Search for the cell housing the specified text and yield its [X, Y] center coordinate. 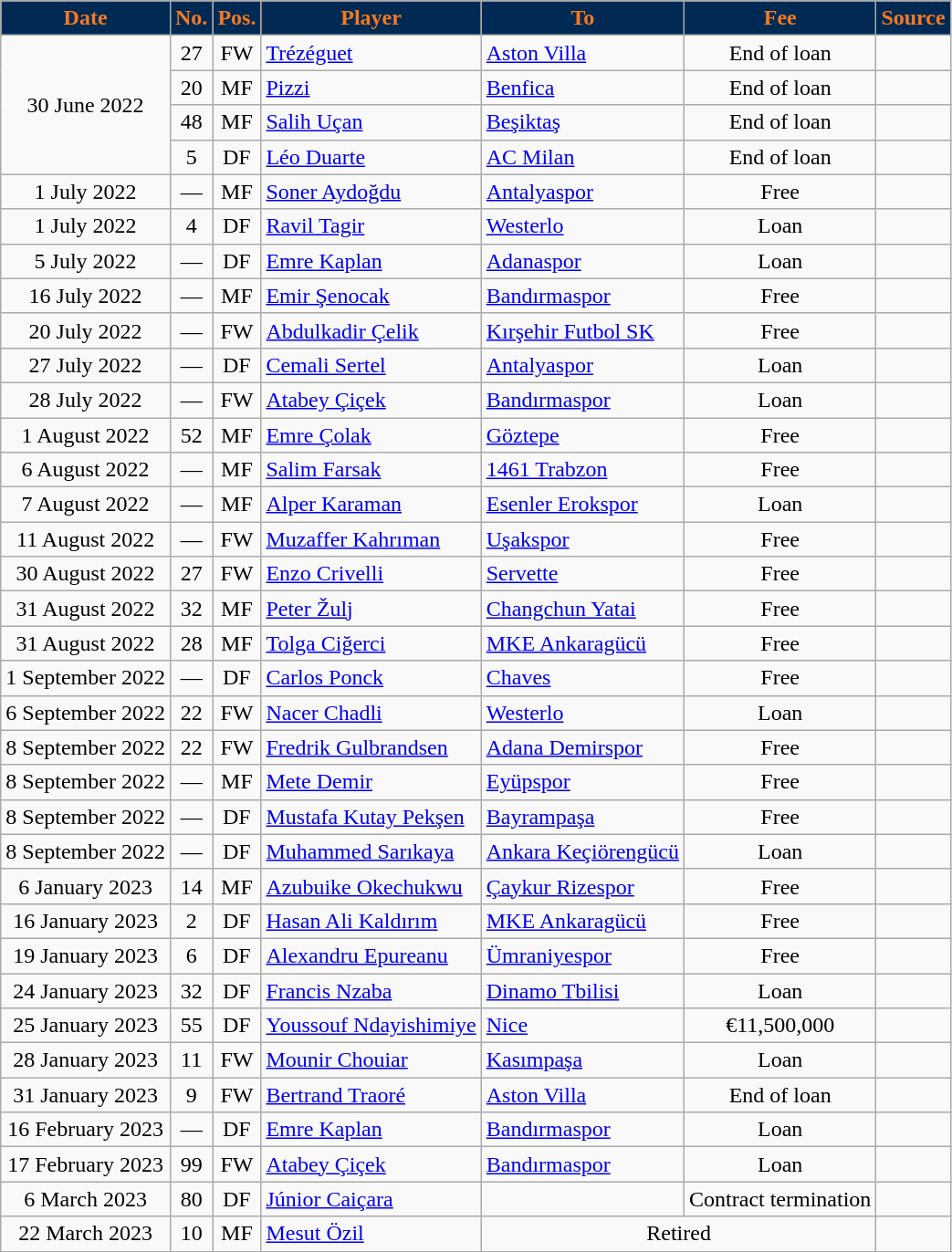
28 January 2023 [86, 1060]
Mete Demir [371, 782]
No. [191, 18]
Fee [780, 18]
Alper Karaman [371, 505]
Uşakspor [582, 539]
9 [191, 1095]
Muzaffer Kahrıman [371, 539]
Eyüpspor [582, 782]
Mesut Özil [371, 1234]
1461 Trabzon [582, 470]
7 August 2022 [86, 505]
Göztepe [582, 435]
Mustafa Kutay Pekşen [371, 817]
25 January 2023 [86, 1026]
Ümraniyespor [582, 955]
52 [191, 435]
Chaves [582, 678]
Date [86, 18]
30 August 2022 [86, 574]
Youssouf Ndayishimiye [371, 1026]
16 February 2023 [86, 1130]
Nacer Chadli [371, 713]
Bayrampaşa [582, 817]
6 [191, 955]
16 July 2022 [86, 296]
Retired [679, 1234]
4 [191, 226]
€11,500,000 [780, 1026]
16 January 2023 [86, 921]
Trézéguet [371, 53]
Benfica [582, 88]
Soner Aydoğdu [371, 192]
80 [191, 1199]
To [582, 18]
Júnior Caiçara [371, 1199]
Alexandru Epureanu [371, 955]
Léo Duarte [371, 157]
Mounir Chouiar [371, 1060]
Beşiktaş [582, 122]
14 [191, 886]
Contract termination [780, 1199]
Abdulkadir Çelik [371, 330]
Muhammed Sarıkaya [371, 851]
Emre Çolak [371, 435]
Adana Demirspor [582, 747]
30 June 2022 [86, 105]
2 [191, 921]
Pos. [237, 18]
99 [191, 1164]
20 July 2022 [86, 330]
Peter Žulj [371, 609]
5 [191, 157]
1 September 2022 [86, 678]
Pizzi [371, 88]
24 January 2023 [86, 990]
6 August 2022 [86, 470]
Bertrand Traoré [371, 1095]
5 July 2022 [86, 261]
Servette [582, 574]
Çaykur Rizespor [582, 886]
Cemali Sertel [371, 365]
11 August 2022 [86, 539]
17 February 2023 [86, 1164]
Dinamo Tbilisi [582, 990]
Fredrik Gulbrandsen [371, 747]
11 [191, 1060]
Esenler Erokspor [582, 505]
Ravil Tagir [371, 226]
6 March 2023 [86, 1199]
6 January 2023 [86, 886]
Carlos Ponck [371, 678]
Azubuike Okechukwu [371, 886]
AC Milan [582, 157]
Tolga Ciğerci [371, 643]
Hasan Ali Kaldırım [371, 921]
Salim Farsak [371, 470]
Source [913, 18]
10 [191, 1234]
Kasımpaşa [582, 1060]
19 January 2023 [86, 955]
28 [191, 643]
Kırşehir Futbol SK [582, 330]
Adanaspor [582, 261]
Nice [582, 1026]
1 August 2022 [86, 435]
Player [371, 18]
Francis Nzaba [371, 990]
20 [191, 88]
55 [191, 1026]
6 September 2022 [86, 713]
28 July 2022 [86, 400]
48 [191, 122]
Enzo Crivelli [371, 574]
Ankara Keçiörengücü [582, 851]
Emir Şenocak [371, 296]
27 July 2022 [86, 365]
Changchun Yatai [582, 609]
31 January 2023 [86, 1095]
Salih Uçan [371, 122]
22 March 2023 [86, 1234]
